Identify which cell holds the provided text, then report its [X, Y] central coordinate. 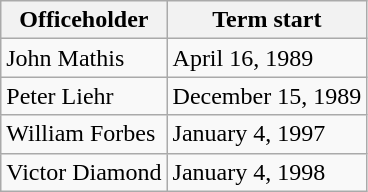
Victor Diamond [84, 172]
Peter Liehr [84, 96]
April 16, 1989 [267, 58]
Officeholder [84, 20]
John Mathis [84, 58]
William Forbes [84, 134]
Term start [267, 20]
January 4, 1997 [267, 134]
December 15, 1989 [267, 96]
January 4, 1998 [267, 172]
